From the cell containing the given text, extract its center point as [X, Y] coordinate. 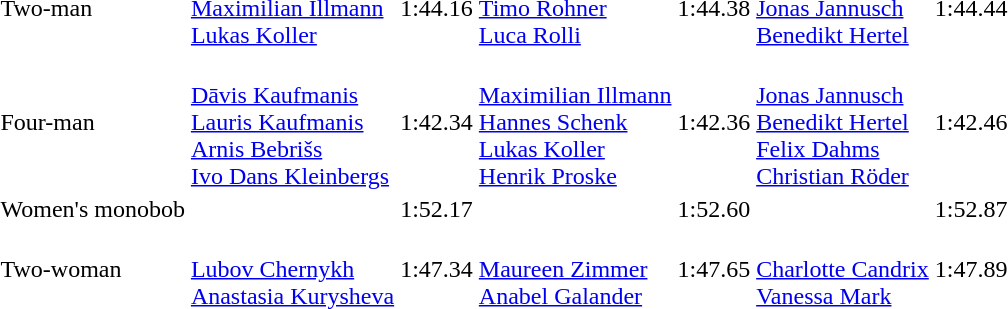
1:42.34 [437, 122]
Maximilian IllmannHannes SchenkLukas KollerHenrik Proske [575, 122]
1:52.17 [437, 209]
Jonas JannuschBenedikt HertelFelix DahmsChristian Röder [843, 122]
Dāvis KaufmanisLauris KaufmanisArnis BebrišsIvo Dans Kleinbergs [292, 122]
1:52.60 [714, 209]
1:42.36 [714, 122]
